Search for the cell housing the specified text and yield its (x, y) center coordinate. 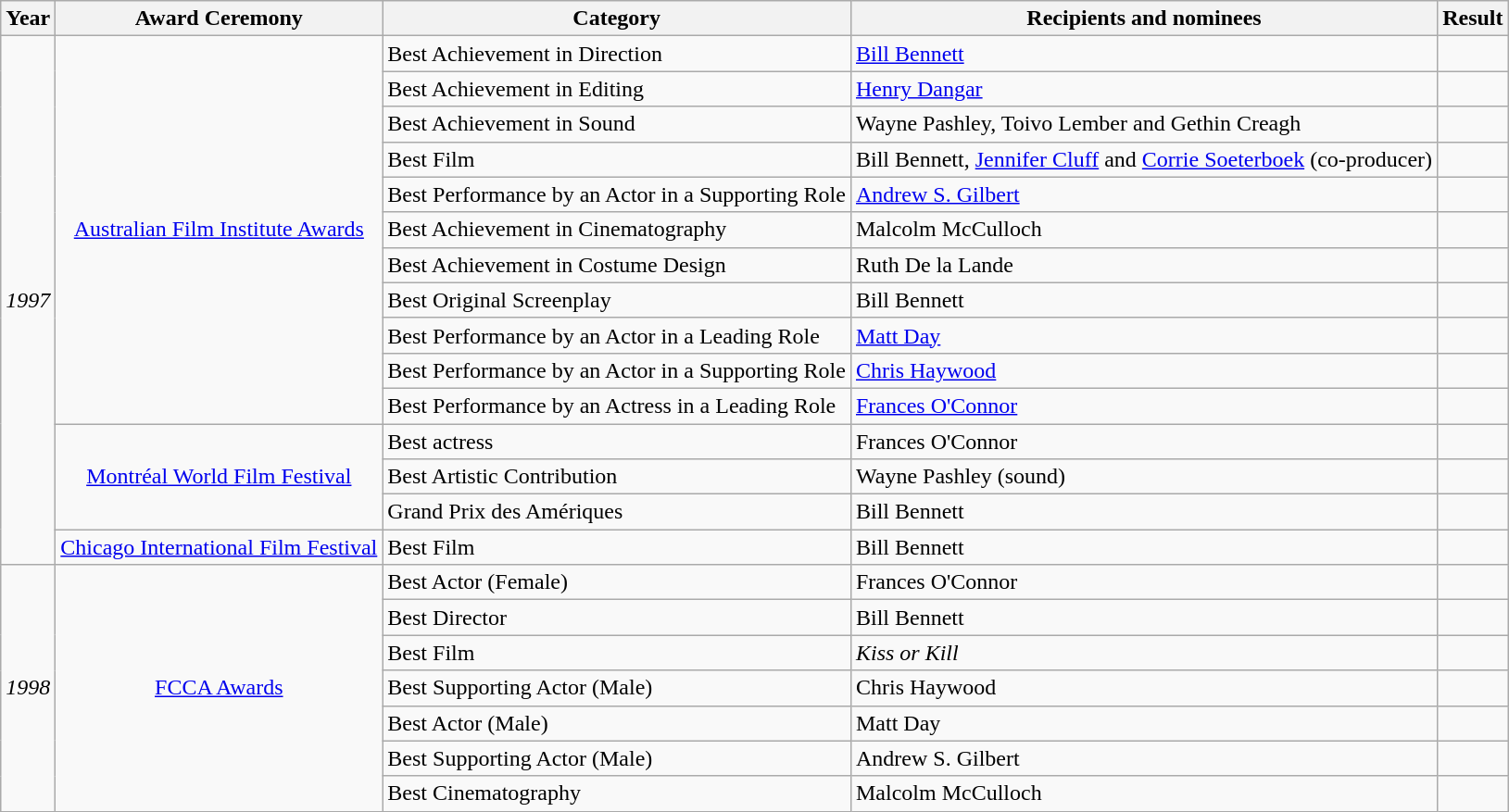
FCCA Awards (219, 688)
Ruth De la Lande (1143, 265)
Best Performance by an Actor in a Leading Role (617, 335)
Bill Bennett, Jennifer Cluff and Corrie Soeterboek (co-producer) (1143, 159)
Best Artistic Contribution (617, 477)
Recipients and nominees (1143, 19)
Best Actor (Female) (617, 582)
Best Cinematography (617, 793)
1997 (28, 300)
1998 (28, 688)
Kiss or Kill (1143, 653)
Australian Film Institute Awards (219, 230)
Best Actor (Male) (617, 723)
Best Achievement in Sound (617, 124)
Wayne Pashley, Toivo Lember and Gethin Creagh (1143, 124)
Grand Prix des Amériques (617, 512)
Category (617, 19)
Year (28, 19)
Wayne Pashley (sound) (1143, 477)
Best actress (617, 442)
Best Achievement in Cinematography (617, 230)
Best Original Screenplay (617, 300)
Best Achievement in Direction (617, 54)
Result (1473, 19)
Best Achievement in Costume Design (617, 265)
Award Ceremony (219, 19)
Montréal World Film Festival (219, 477)
Henry Dangar (1143, 89)
Best Achievement in Editing (617, 89)
Chicago International Film Festival (219, 547)
Best Performance by an Actress in a Leading Role (617, 406)
Best Director (617, 618)
